Capture the cell that displays the provided text and extract its (X, Y) central coordinate. 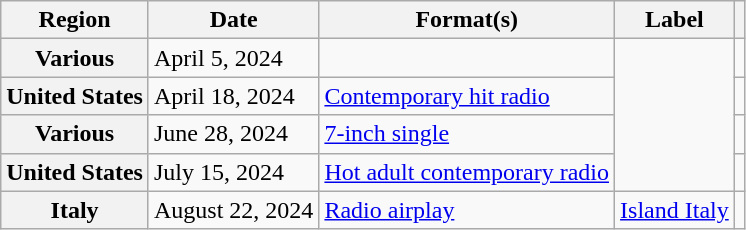
Hot adult contemporary radio (467, 172)
June 28, 2024 (233, 134)
Contemporary hit radio (467, 96)
April 18, 2024 (233, 96)
April 5, 2024 (233, 58)
Region (75, 20)
7-inch single (467, 134)
July 15, 2024 (233, 172)
Radio airplay (467, 210)
Island Italy (675, 210)
Italy (75, 210)
Format(s) (467, 20)
Date (233, 20)
August 22, 2024 (233, 210)
Label (675, 20)
